Pinpoint the cell where the given text exists, returning its [X, Y] midpoint coordinate. 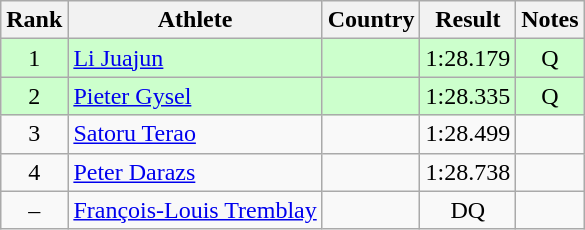
1:28.179 [468, 58]
Notes [550, 20]
2 [34, 96]
Peter Darazs [195, 172]
1:28.738 [468, 172]
Athlete [195, 20]
Rank [34, 20]
– [34, 210]
Result [468, 20]
Satoru Terao [195, 134]
Country [371, 20]
Li Juajun [195, 58]
1 [34, 58]
4 [34, 172]
François-Louis Tremblay [195, 210]
Pieter Gysel [195, 96]
DQ [468, 210]
1:28.335 [468, 96]
1:28.499 [468, 134]
3 [34, 134]
